Return the (X, Y) coordinate for the center point of the cell that contains the specified text.  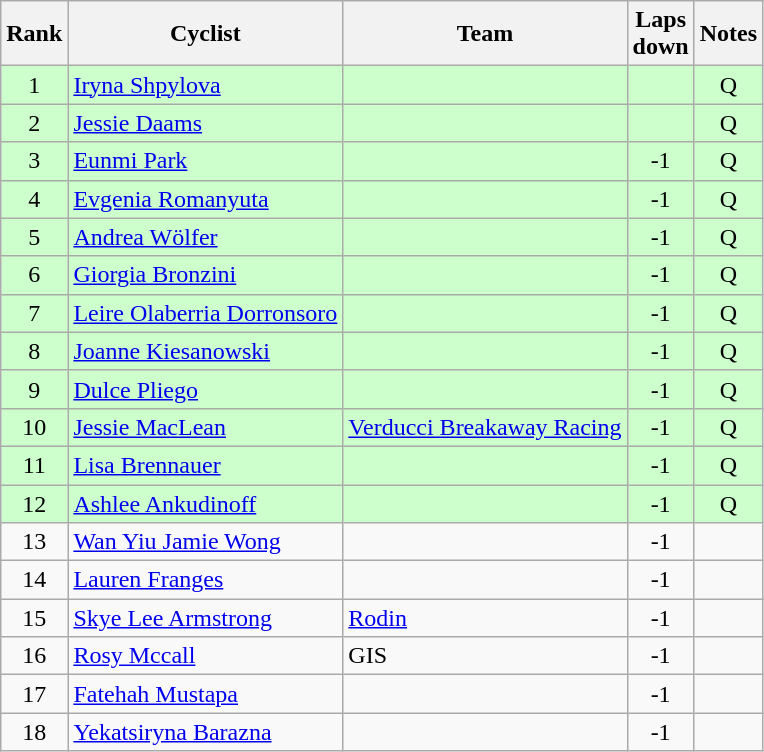
Leire Olaberria Dorronsoro (206, 313)
Lauren Franges (206, 580)
3 (34, 161)
Lapsdown (660, 34)
12 (34, 503)
GIS (485, 656)
10 (34, 427)
17 (34, 694)
Skye Lee Armstrong (206, 618)
Joanne Kiesanowski (206, 351)
4 (34, 199)
Iryna Shpylova (206, 85)
9 (34, 389)
6 (34, 275)
14 (34, 580)
Evgenia Romanyuta (206, 199)
Notes (728, 34)
2 (34, 123)
Verducci Breakaway Racing (485, 427)
Yekatsiryna Barazna (206, 732)
Rosy Mccall (206, 656)
Eunmi Park (206, 161)
Rodin (485, 618)
Andrea Wölfer (206, 237)
Team (485, 34)
Cyclist (206, 34)
8 (34, 351)
18 (34, 732)
Giorgia Bronzini (206, 275)
13 (34, 542)
Rank (34, 34)
Jessie MacLean (206, 427)
15 (34, 618)
Wan Yiu Jamie Wong (206, 542)
Ashlee Ankudinoff (206, 503)
Jessie Daams (206, 123)
11 (34, 465)
7 (34, 313)
16 (34, 656)
Dulce Pliego (206, 389)
1 (34, 85)
5 (34, 237)
Lisa Brennauer (206, 465)
Fatehah Mustapa (206, 694)
